For the text-containing cell, return its midpoint in [x, y] coordinate format. 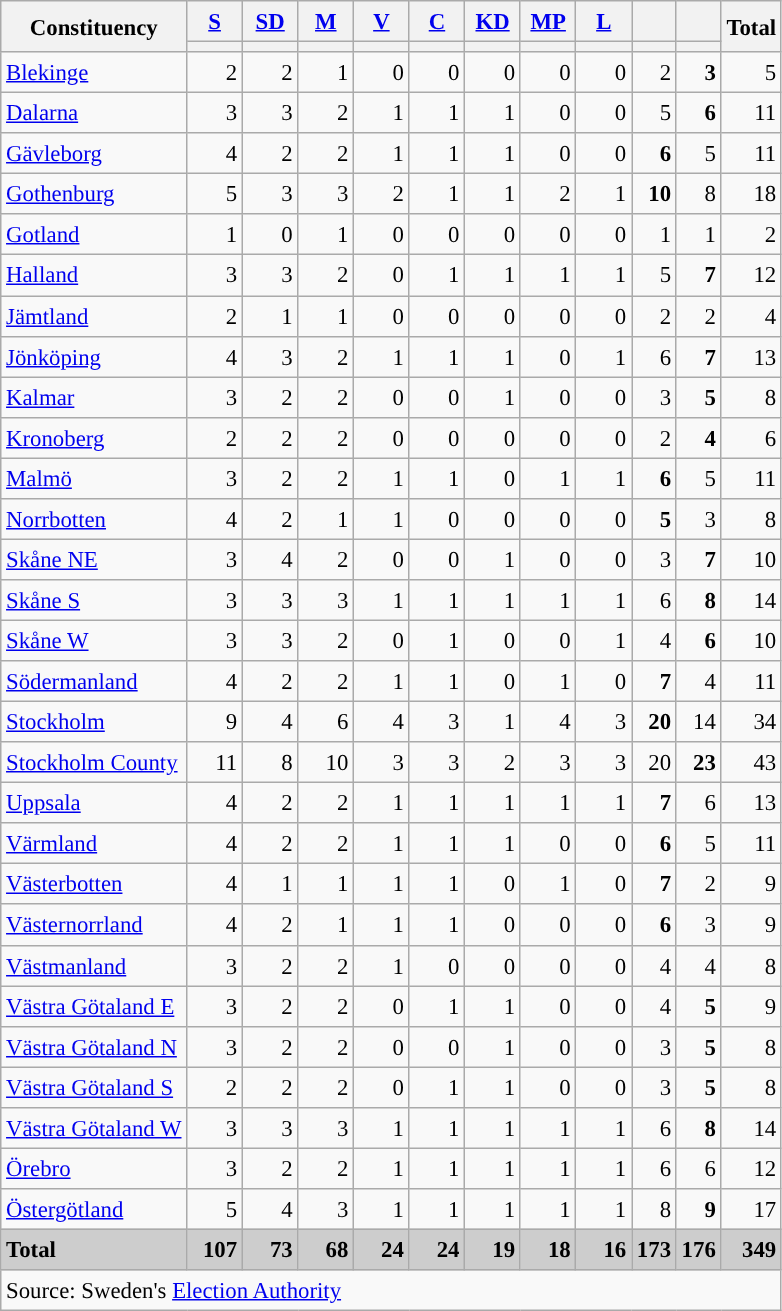
16 [604, 1250]
Västmanland [94, 966]
68 [326, 1250]
Södermanland [94, 682]
34 [751, 722]
43 [751, 762]
107 [215, 1250]
Östergötland [94, 1210]
Uppsala [94, 804]
Västra Götaland W [94, 1128]
Stockholm County [94, 762]
Stockholm [94, 722]
KD [493, 22]
L [604, 22]
19 [493, 1250]
M [326, 22]
Västernorrland [94, 926]
V [382, 22]
Jönköping [94, 356]
Skåne S [94, 600]
Jämtland [94, 316]
349 [751, 1250]
MP [548, 22]
C [437, 22]
Kronoberg [94, 438]
Värmland [94, 844]
Västra Götaland N [94, 1046]
Västra Götaland E [94, 1006]
Gotland [94, 234]
Västerbotten [94, 884]
Kalmar [94, 398]
Blekinge [94, 72]
Constituency [94, 26]
Norrbotten [94, 520]
Örebro [94, 1168]
S [215, 22]
Dalarna [94, 114]
Malmö [94, 478]
176 [698, 1250]
173 [654, 1250]
Gävleborg [94, 154]
Halland [94, 276]
17 [751, 1210]
Gothenburg [94, 194]
23 [698, 762]
Skåne NE [94, 560]
SD [270, 22]
73 [270, 1250]
Source: Sweden's Election Authority [392, 1290]
Västra Götaland S [94, 1088]
Skåne W [94, 640]
